From the cell containing the given text, extract its center point as (x, y) coordinate. 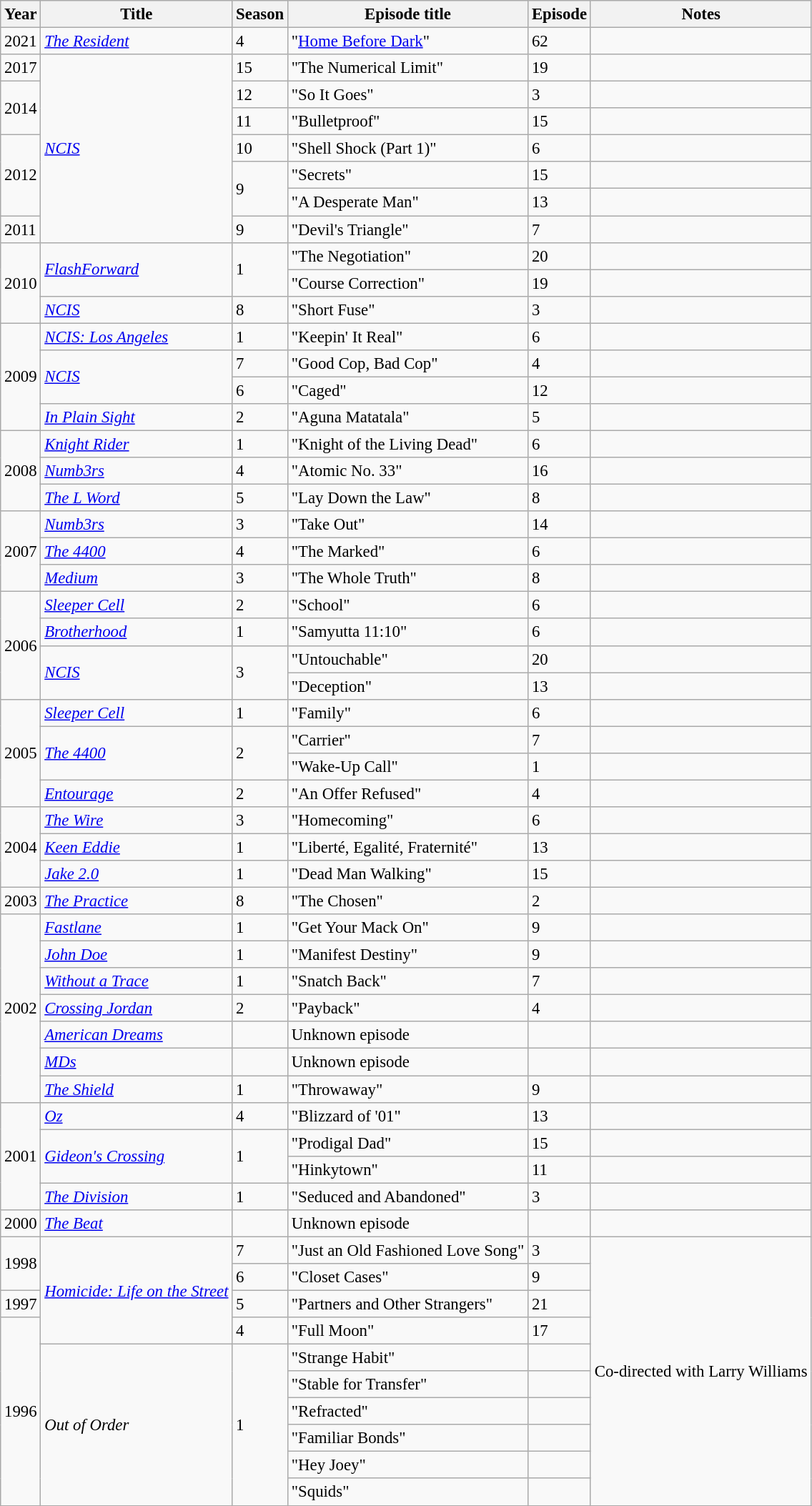
Season (260, 14)
"Closet Cases" (407, 1277)
2008 (21, 470)
Title (137, 14)
The Resident (137, 41)
2005 (21, 753)
"Blizzard of '01" (407, 1116)
"Partners and Other Strangers" (407, 1304)
The Shield (137, 1089)
FlashForward (137, 269)
"Prodigal Dad" (407, 1143)
"A Desperate Man" (407, 202)
2011 (21, 229)
"Squids" (407, 1492)
"Untouchable" (407, 659)
2014 (21, 109)
"Seduced and Abandoned" (407, 1197)
Knight Rider (137, 444)
21 (560, 1304)
2010 (21, 283)
Oz (137, 1116)
"Atomic No. 33" (407, 471)
Episode (560, 14)
"Manifest Destiny" (407, 955)
17 (560, 1331)
"Throwaway" (407, 1089)
Crossing Jordan (137, 1009)
Co-directed with Larry Williams (700, 1371)
"Refracted" (407, 1412)
"Snatch Back" (407, 981)
Gideon's Crossing (137, 1156)
"Lay Down the Law" (407, 498)
Year (21, 14)
"Carrier" (407, 740)
"The Negotiation" (407, 256)
"Familiar Bonds" (407, 1438)
"Short Fuse" (407, 309)
"Secrets" (407, 175)
"Stable for Transfer" (407, 1384)
"Knight of the Living Dead" (407, 444)
"Liberté, Egalité, Fraternité" (407, 847)
2021 (21, 41)
Keen Eddie (137, 847)
Jake 2.0 (137, 874)
"Deception" (407, 686)
"Family" (407, 713)
"The Marked" (407, 552)
"Hinkytown" (407, 1169)
"Home Before Dark" (407, 41)
2001 (21, 1156)
Out of Order (137, 1425)
"Take Out" (407, 525)
"Hey Joey" (407, 1465)
The Beat (137, 1224)
Notes (700, 14)
2004 (21, 848)
"School" (407, 605)
2012 (21, 176)
Medium (137, 578)
"Homecoming" (407, 821)
"Full Moon" (407, 1331)
16 (560, 471)
1996 (21, 1411)
The Division (137, 1197)
"Caged" (407, 390)
"Get Your Mack On" (407, 928)
2009 (21, 377)
NCIS: Los Angeles (137, 337)
MDs (137, 1062)
2003 (21, 901)
"The Whole Truth" (407, 578)
In Plain Sight (137, 417)
2006 (21, 645)
"Just an Old Fashioned Love Song" (407, 1250)
10 (260, 149)
1998 (21, 1264)
14 (560, 525)
Fastlane (137, 928)
"Wake-Up Call" (407, 767)
"An Offer Refused" (407, 793)
"Bulletproof" (407, 122)
"Payback" (407, 1009)
"Devil's Triangle" (407, 229)
2000 (21, 1224)
"Shell Shock (Part 1)" (407, 149)
"The Chosen" (407, 901)
"So It Goes" (407, 95)
"Dead Man Walking" (407, 874)
"Keepin' It Real" (407, 337)
American Dreams (137, 1036)
"The Numerical Limit" (407, 68)
2002 (21, 1008)
1997 (21, 1304)
The Wire (137, 821)
2007 (21, 552)
"Samyutta 11:10" (407, 633)
62 (560, 41)
Without a Trace (137, 981)
Brotherhood (137, 633)
Homicide: Life on the Street (137, 1290)
2017 (21, 68)
"Good Cop, Bad Cop" (407, 364)
The L Word (137, 498)
"Aguna Matatala" (407, 417)
John Doe (137, 955)
Entourage (137, 793)
"Course Correction" (407, 283)
"Strange Habit" (407, 1358)
Episode title (407, 14)
The Practice (137, 901)
